Identify which cell holds the provided text, then report its (X, Y) central coordinate. 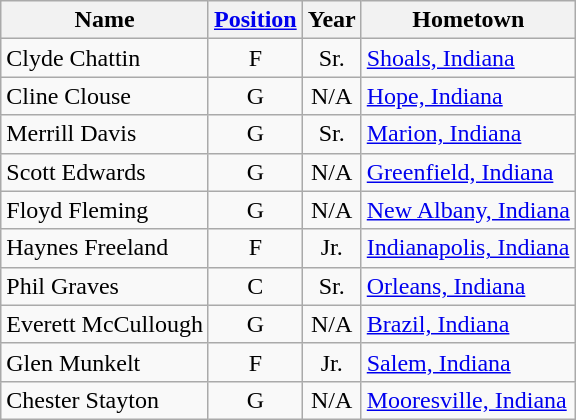
Shoals, Indiana (468, 58)
Salem, Indiana (468, 362)
Scott Edwards (105, 172)
Phil Graves (105, 286)
C (255, 286)
Hometown (468, 20)
Position (255, 20)
Marion, Indiana (468, 134)
Haynes Freeland (105, 248)
Merrill Davis (105, 134)
Hope, Indiana (468, 96)
Greenfield, Indiana (468, 172)
Brazil, Indiana (468, 324)
Mooresville, Indiana (468, 400)
Floyd Fleming (105, 210)
Year (332, 20)
Everett McCullough (105, 324)
Clyde Chattin (105, 58)
Glen Munkelt (105, 362)
Cline Clouse (105, 96)
New Albany, Indiana (468, 210)
Indianapolis, Indiana (468, 248)
Orleans, Indiana (468, 286)
Name (105, 20)
Chester Stayton (105, 400)
